Identify which cell holds the provided text, then report its (x, y) central coordinate. 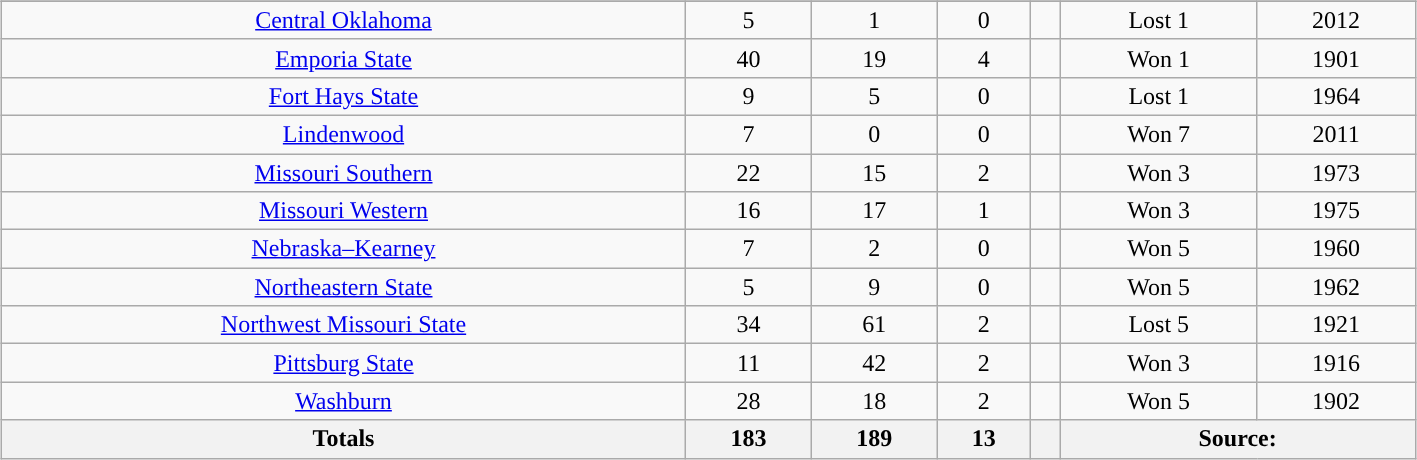
1902 (1336, 401)
Missouri Southern (344, 173)
2012 (1336, 20)
Nebraska–Kearney (344, 249)
17 (874, 211)
13 (984, 439)
Emporia State (344, 58)
Totals (344, 439)
Won 7 (1158, 134)
Lindenwood (344, 134)
Missouri Western (344, 211)
Northeastern State (344, 287)
Pittsburg State (344, 363)
1975 (1336, 211)
183 (749, 439)
1960 (1336, 249)
Fort Hays State (344, 96)
1901 (1336, 58)
Source: (1238, 439)
Won 1 (1158, 58)
15 (874, 173)
11 (749, 363)
42 (874, 363)
Lost 5 (1158, 325)
1964 (1336, 96)
1962 (1336, 287)
40 (749, 58)
61 (874, 325)
18 (874, 401)
4 (984, 58)
22 (749, 173)
2011 (1336, 134)
Central Oklahoma (344, 20)
16 (749, 211)
34 (749, 325)
1921 (1336, 325)
28 (749, 401)
Northwest Missouri State (344, 325)
1916 (1336, 363)
19 (874, 58)
1973 (1336, 173)
Washburn (344, 401)
189 (874, 439)
